Search for the cell housing the specified text and yield its [x, y] center coordinate. 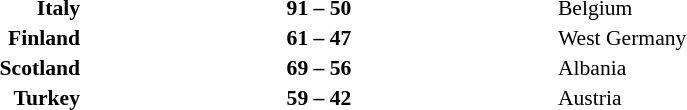
69 – 56 [319, 68]
61 – 47 [319, 38]
